Find where the given text appears and provide that cell's center as (X, Y) coordinate. 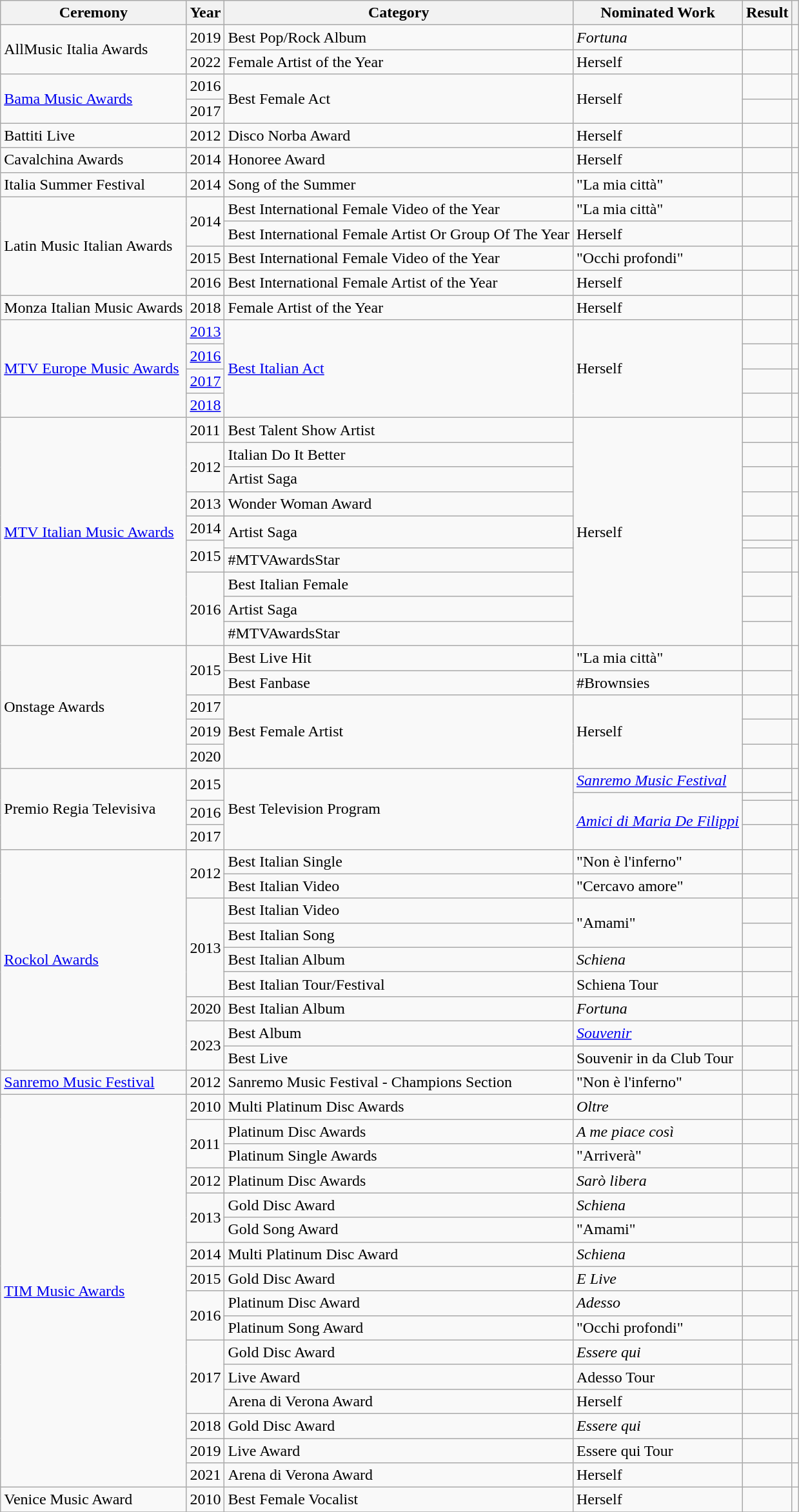
Best Italian Song (399, 935)
Best Album (399, 1033)
"Cercavo amore" (658, 886)
Best Female Artist (399, 732)
Monza Italian Music Awards (94, 308)
Best Talent Show Artist (399, 430)
Best Italian Act (399, 369)
Best Fanbase (399, 683)
Honoree Award (399, 160)
Nominated Work (658, 13)
Adesso Tour (658, 1377)
Best Live Hit (399, 658)
Best Italian Female (399, 584)
Gold Song Award (399, 1230)
Souvenir in da Club Tour (658, 1058)
Cavalchina Awards (94, 160)
Rockol Awards (94, 959)
A me piace così (658, 1132)
Sarò libera (658, 1181)
MTV Europe Music Awards (94, 369)
Platinum Disc Award (399, 1303)
2021 (205, 1475)
Best Italian Single (399, 861)
"Arriverà" (658, 1156)
2023 (205, 1045)
Schiena Tour (658, 984)
Multi Platinum Disc Awards (399, 1107)
Year (205, 13)
Latin Music Italian Awards (94, 246)
Platinum Song Award (399, 1328)
Multi Platinum Disc Award (399, 1254)
Song of the Summer (399, 184)
Best Pop/Rock Album (399, 37)
Best International Female Artist of the Year (399, 282)
Disco Norba Award (399, 135)
Souvenir (658, 1033)
Best International Female Artist Or Group Of The Year (399, 233)
Best Live (399, 1058)
2022 (205, 62)
Essere qui Tour (658, 1450)
Platinum Single Awards (399, 1156)
Battiti Live (94, 135)
Best Italian Tour/Festival (399, 984)
Sanremo Music Festival - Champions Section (399, 1083)
Bama Music Awards (94, 99)
Oltre (658, 1107)
Ceremony (94, 13)
Category (399, 13)
Amici di Maria De Filippi (658, 821)
Adesso (658, 1303)
#Brownsies (658, 683)
TIM Music Awards (94, 1291)
Premio Regia Televisiva (94, 809)
AllMusic Italia Awards (94, 50)
Italia Summer Festival (94, 184)
Italian Do It Better (399, 455)
Best Television Program (399, 809)
Best Female Act (399, 99)
Onstage Awards (94, 707)
Best Female Vocalist (399, 1500)
Wonder Woman Award (399, 504)
Result (767, 13)
E Live (658, 1279)
MTV Italian Music Awards (94, 532)
Venice Music Award (94, 1500)
